Return the [X, Y] coordinate for the center point of the cell that contains the specified text.  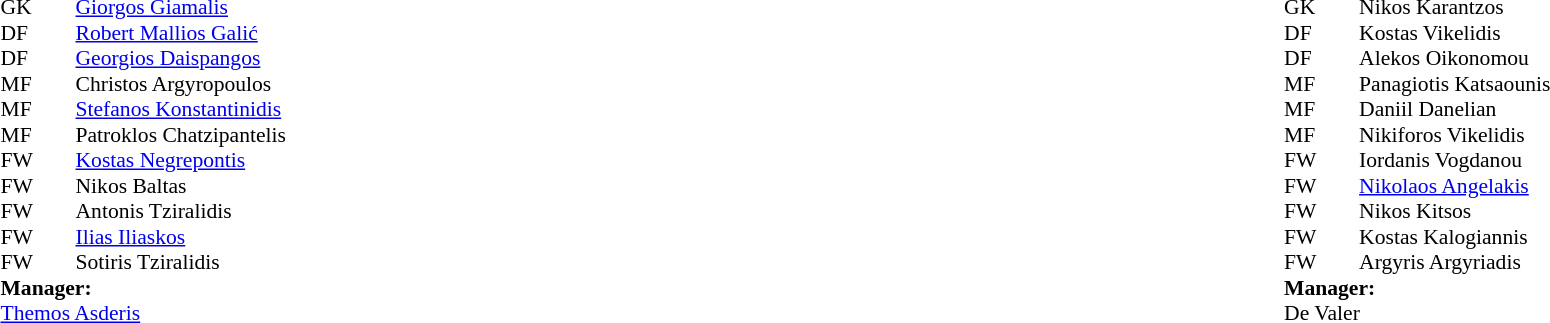
Nikolaos Angelakis [1454, 186]
Nikiforos Vikelidis [1454, 135]
Ilias Iliaskos [181, 237]
Georgios Daispangos [181, 59]
Patroklos Chatzipantelis [181, 135]
Sotiris Tziralidis [181, 263]
Stefanos Konstantinidis [181, 109]
Alekos Oikonomou [1454, 59]
Kostas Kalogiannis [1454, 237]
Iordanis Vogdanou [1454, 161]
Antonis Tziralidis [181, 211]
Daniil Danelian [1454, 109]
Christos Argyropoulos [181, 84]
Kostas Negrepontis [181, 161]
Nikos Baltas [181, 186]
Robert Mallios Galić [181, 33]
Argyris Argyriadis [1454, 263]
Kostas Vikelidis [1454, 33]
Nikos Kitsos [1454, 211]
Panagiotis Katsaounis [1454, 84]
